Search for the cell housing the specified text and yield its (X, Y) center coordinate. 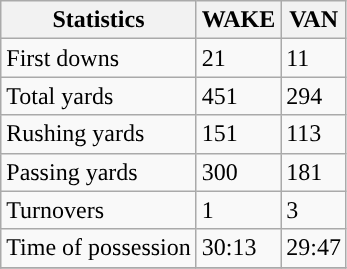
151 (238, 134)
294 (314, 96)
Statistics (99, 20)
21 (238, 58)
WAKE (238, 20)
VAN (314, 20)
3 (314, 210)
181 (314, 172)
Rushing yards (99, 134)
30:13 (238, 248)
Total yards (99, 96)
11 (314, 58)
451 (238, 96)
1 (238, 210)
Turnovers (99, 210)
Time of possession (99, 248)
First downs (99, 58)
113 (314, 134)
29:47 (314, 248)
Passing yards (99, 172)
300 (238, 172)
